Extract the (x, y) coordinate from the center of the cell holding the provided text.  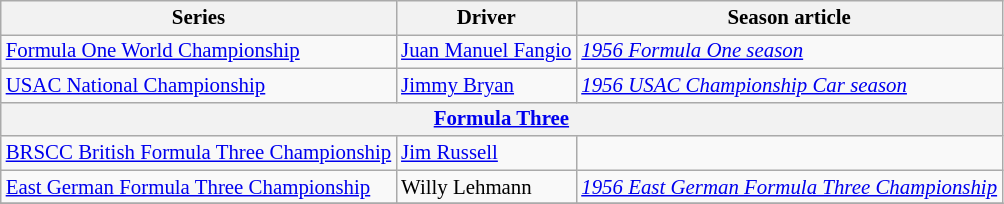
Juan Manuel Fangio (486, 51)
BRSCC British Formula Three Championship (198, 153)
1956 USAC Championship Car season (789, 85)
Driver (486, 18)
1956 East German Formula Three Championship (789, 187)
Series (198, 18)
1956 Formula One season (789, 51)
Formula Three (502, 119)
Willy Lehmann (486, 187)
Season article (789, 18)
USAC National Championship (198, 85)
Jimmy Bryan (486, 85)
Jim Russell (486, 153)
Formula One World Championship (198, 51)
East German Formula Three Championship (198, 187)
